Return the [x, y] coordinate for the center point of the cell that contains the specified text.  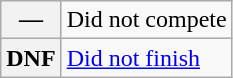
Did not finish [146, 58]
— [31, 20]
DNF [31, 58]
Did not compete [146, 20]
